Find where the given text appears and provide that cell's center as [X, Y] coordinate. 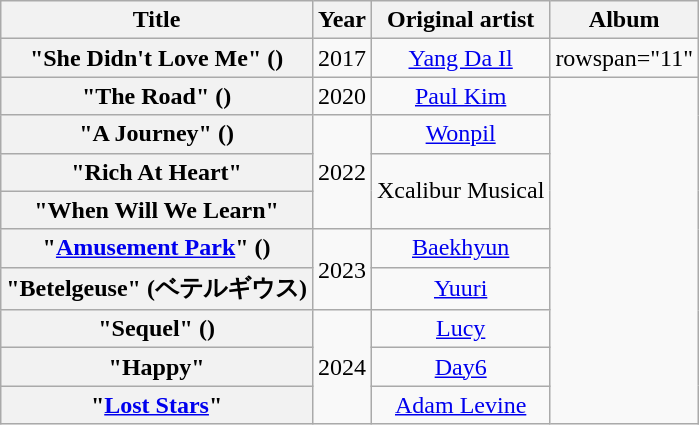
rowspan="11" [624, 58]
"The Road" () [157, 96]
Yang Da Il [460, 58]
Adam Levine [460, 405]
Album [624, 20]
2020 [342, 96]
"A Journey" () [157, 134]
Xcalibur Musical [460, 191]
"Lost Stars" [157, 405]
"Betelgeuse" (ベテルギウス) [157, 288]
"Rich At Heart" [157, 172]
Baekhyun [460, 248]
Day6 [460, 367]
Title [157, 20]
"She Didn't Love Me" () [157, 58]
"Happy" [157, 367]
Year [342, 20]
Wonpil [460, 134]
Paul Kim [460, 96]
2024 [342, 367]
2017 [342, 58]
"Sequel" () [157, 329]
2023 [342, 270]
"Amusement Park" () [157, 248]
Yuuri [460, 288]
Original artist [460, 20]
"When Will We Learn" [157, 210]
Lucy [460, 329]
2022 [342, 172]
